Provide the (X, Y) coordinate of the cell's center where the given text is located.  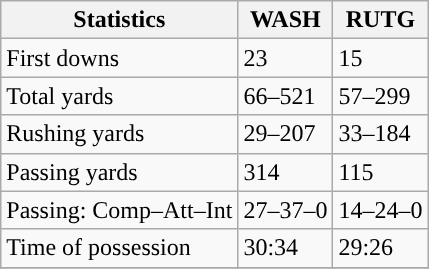
66–521 (286, 96)
314 (286, 172)
Time of possession (120, 248)
29–207 (286, 134)
14–24–0 (380, 210)
WASH (286, 20)
Passing: Comp–Att–Int (120, 210)
Passing yards (120, 172)
57–299 (380, 96)
Rushing yards (120, 134)
First downs (120, 58)
115 (380, 172)
29:26 (380, 248)
15 (380, 58)
33–184 (380, 134)
Total yards (120, 96)
Statistics (120, 20)
23 (286, 58)
RUTG (380, 20)
30:34 (286, 248)
27–37–0 (286, 210)
